Output the (x, y) coordinate of the center of the cell containing the given text.  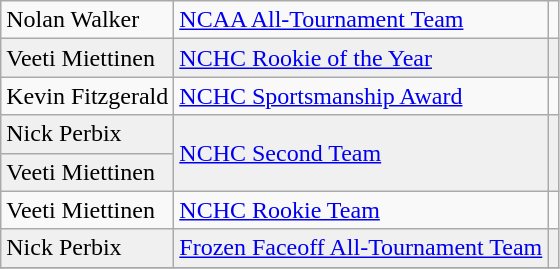
NCHC Rookie Team (361, 210)
NCAA All-Tournament Team (361, 20)
Frozen Faceoff All-Tournament Team (361, 248)
Nolan Walker (88, 20)
Kevin Fitzgerald (88, 96)
NCHC Rookie of the Year (361, 58)
NCHC Sportsmanship Award (361, 96)
NCHC Second Team (361, 153)
